Search for the cell housing the specified text and yield its (x, y) center coordinate. 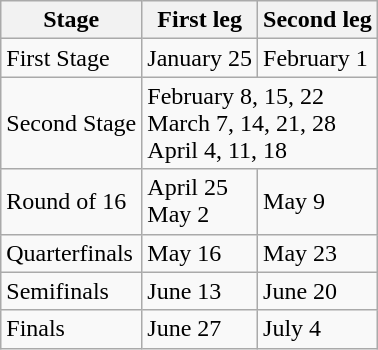
June 27 (200, 329)
Stage (72, 20)
Semifinals (72, 291)
First leg (200, 20)
Finals (72, 329)
July 4 (318, 329)
February 8, 15, 22 March 7, 14, 21, 28 April 4, 11, 18 (260, 123)
February 1 (318, 58)
June 20 (318, 291)
May 23 (318, 253)
January 25 (200, 58)
Round of 16 (72, 202)
Second leg (318, 20)
First Stage (72, 58)
Second Stage (72, 123)
Quarterfinals (72, 253)
April 25May 2 (200, 202)
June 13 (200, 291)
May 16 (200, 253)
May 9 (318, 202)
